Return [X, Y] of the center of cell containing provided text 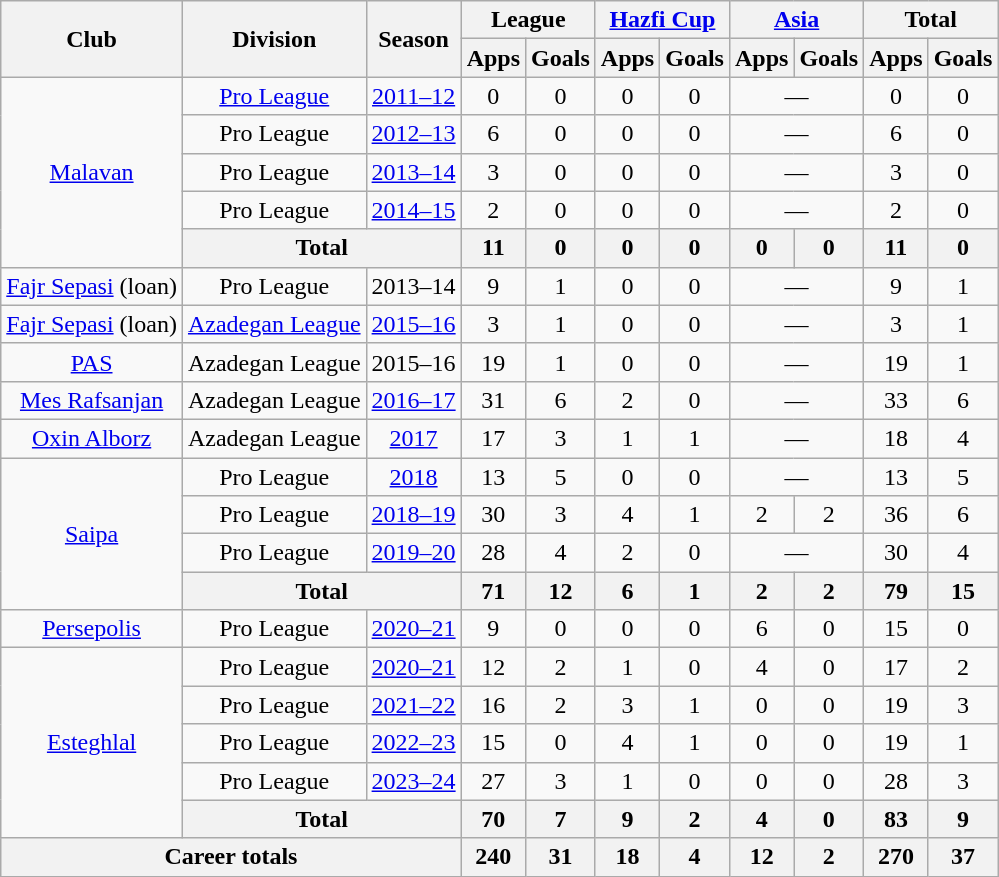
36 [896, 515]
33 [896, 400]
Career totals [231, 857]
PAS [92, 362]
70 [493, 819]
Season [414, 39]
7 [561, 819]
37 [963, 857]
270 [896, 857]
Club [92, 39]
83 [896, 819]
2021–22 [414, 705]
27 [493, 781]
Asia [796, 20]
Hazfi Cup [662, 20]
71 [493, 591]
2018–19 [414, 515]
League [528, 20]
2011–12 [414, 96]
2016–17 [414, 400]
2023–24 [414, 781]
2018 [414, 477]
16 [493, 705]
Mes Rafsanjan [92, 400]
240 [493, 857]
2019–20 [414, 553]
2022–23 [414, 743]
Malavan [92, 172]
2012–13 [414, 134]
Saipa [92, 534]
Oxin Alborz [92, 438]
Division [274, 39]
2014–15 [414, 210]
Persepolis [92, 629]
79 [896, 591]
Esteghlal [92, 743]
2017 [414, 438]
